Return [X, Y] of the center of cell containing provided text 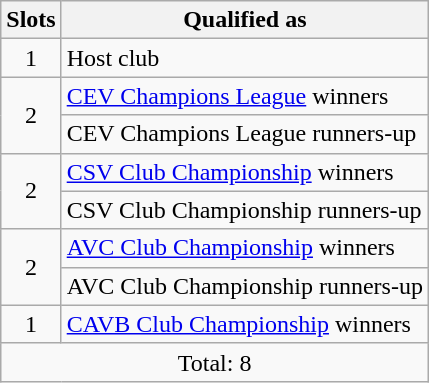
CEV Champions League winners [244, 96]
AVC Club Championship runners-up [244, 286]
Qualified as [244, 20]
CEV Champions League runners-up [244, 134]
CSV Club Championship runners-up [244, 210]
CAVB Club Championship winners [244, 324]
Host club [244, 58]
Slots [31, 20]
AVC Club Championship winners [244, 248]
Total: 8 [215, 362]
CSV Club Championship winners [244, 172]
